Pinpoint the cell where the given text exists, returning its [X, Y] midpoint coordinate. 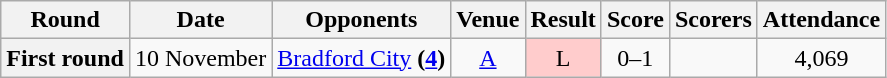
Result [563, 20]
Score [635, 20]
Bradford City (4) [362, 58]
First round [66, 58]
Attendance [821, 20]
10 November [200, 58]
Venue [488, 20]
L [563, 58]
4,069 [821, 58]
0–1 [635, 58]
A [488, 58]
Scorers [713, 20]
Opponents [362, 20]
Date [200, 20]
Round [66, 20]
